Return [X, Y] of the center of cell containing provided text 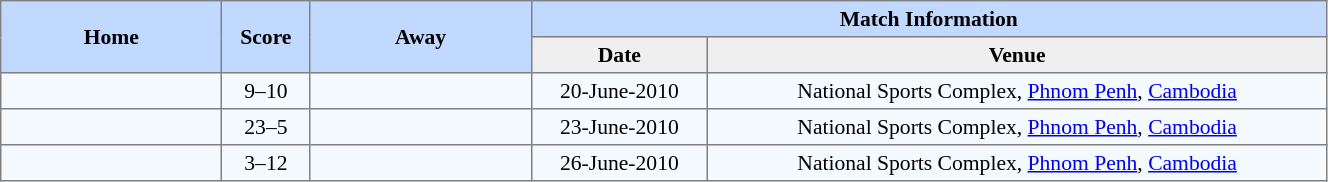
23–5 [266, 127]
Venue [1018, 55]
Match Information [928, 19]
26-June-2010 [620, 163]
Home [112, 37]
3–12 [266, 163]
Score [266, 37]
20-June-2010 [620, 91]
23-June-2010 [620, 127]
9–10 [266, 91]
Date [620, 55]
Away [420, 37]
